Return the (X, Y) coordinate for the center point of the cell that contains the specified text.  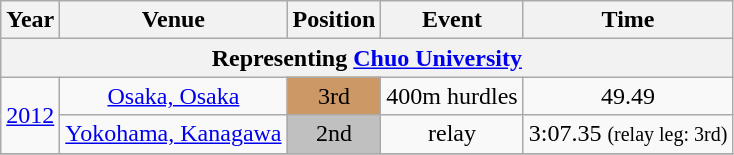
relay (452, 134)
Venue (174, 20)
Position (334, 20)
3rd (334, 96)
400m hurdles (452, 96)
2nd (334, 134)
Yokohama, Kanagawa (174, 134)
2012 (30, 115)
Representing Chuo University (367, 58)
Event (452, 20)
Time (628, 20)
49.49 (628, 96)
Osaka, Osaka (174, 96)
3:07.35 (relay leg: 3rd) (628, 134)
Year (30, 20)
